Search for the cell housing the specified text and yield its [X, Y] center coordinate. 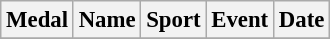
Sport [174, 20]
Medal [38, 20]
Date [301, 20]
Event [240, 20]
Name [107, 20]
